Extract the [x, y] coordinate from the center of the cell holding the provided text.  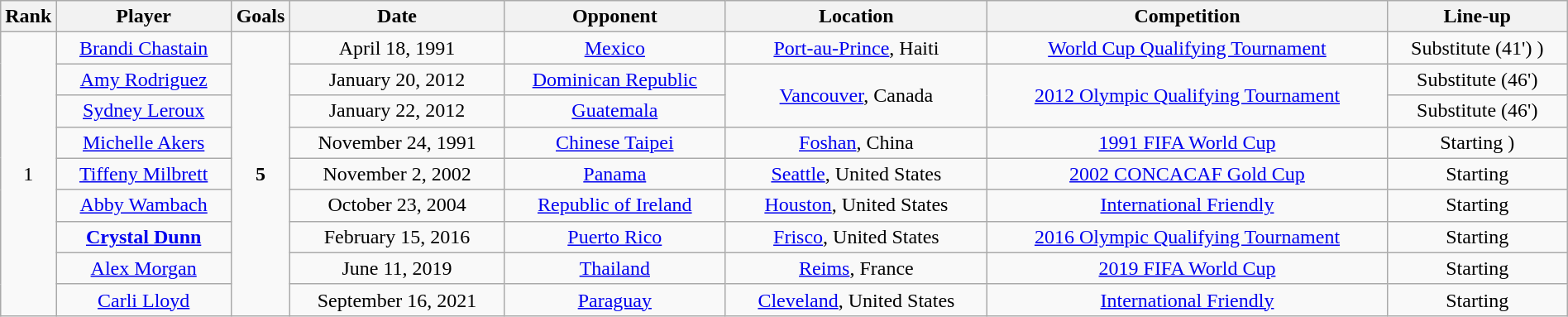
Brandi Chastain [144, 48]
Goals [260, 17]
Thailand [615, 268]
June 11, 2019 [397, 268]
Guatemala [615, 111]
Carli Lloyd [144, 300]
Vancouver, Canada [857, 95]
February 15, 2016 [397, 237]
Opponent [615, 17]
Amy Rodriguez [144, 79]
Houston, United States [857, 205]
Chinese Taipei [615, 142]
Foshan, China [857, 142]
January 22, 2012 [397, 111]
Seattle, United States [857, 174]
Competition [1188, 17]
September 16, 2021 [397, 300]
November 24, 1991 [397, 142]
Frisco, United States [857, 237]
Crystal Dunn [144, 237]
Mexico [615, 48]
Starting ) [1477, 142]
2019 FIFA World Cup [1188, 268]
Date [397, 17]
October 23, 2004 [397, 205]
Port-au-Prince, Haiti [857, 48]
Reims, France [857, 268]
Puerto Rico [615, 237]
Rank [28, 17]
Panama [615, 174]
Location [857, 17]
January 20, 2012 [397, 79]
Michelle Akers [144, 142]
2016 Olympic Qualifying Tournament [1188, 237]
Paraguay [615, 300]
Abby Wambach [144, 205]
Tiffeny Milbrett [144, 174]
Dominican Republic [615, 79]
5 [260, 174]
Republic of Ireland [615, 205]
2012 Olympic Qualifying Tournament [1188, 95]
1991 FIFA World Cup [1188, 142]
Line-up [1477, 17]
Cleveland, United States [857, 300]
Alex Morgan [144, 268]
April 18, 1991 [397, 48]
2002 CONCACAF Gold Cup [1188, 174]
World Cup Qualifying Tournament [1188, 48]
1 [28, 174]
November 2, 2002 [397, 174]
Substitute (41') ) [1477, 48]
Sydney Leroux [144, 111]
Player [144, 17]
